Return [X, Y] of the center of cell containing provided text 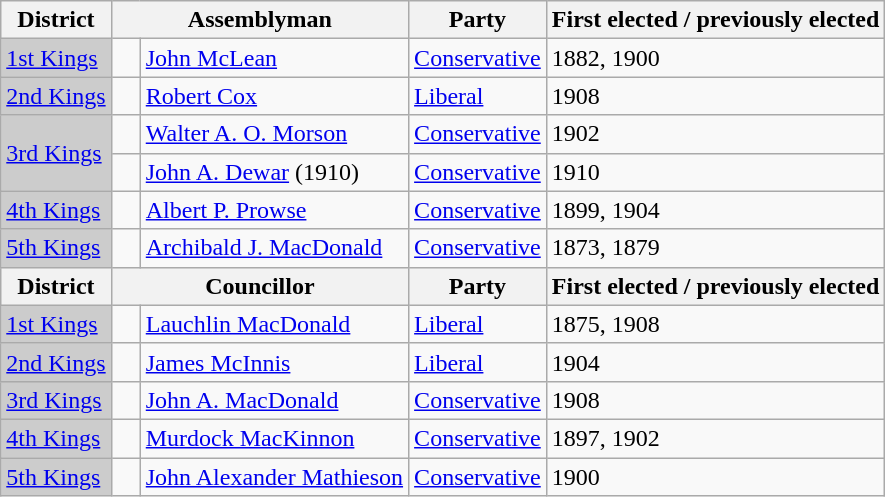
1882, 1900 [716, 58]
1902 [716, 134]
Albert P. Prowse [274, 210]
Murdock MacKinnon [274, 438]
1900 [716, 477]
1899, 1904 [716, 210]
1910 [716, 172]
Archibald J. MacDonald [274, 248]
Walter A. O. Morson [274, 134]
Councillor [260, 286]
John McLean [274, 58]
John A. MacDonald [274, 400]
John A. Dewar (1910) [274, 172]
James McInnis [274, 362]
Robert Cox [274, 96]
1897, 1902 [716, 438]
1875, 1908 [716, 324]
Lauchlin MacDonald [274, 324]
1873, 1879 [716, 248]
Assemblyman [260, 20]
1904 [716, 362]
John Alexander Mathieson [274, 477]
